Locate the cell with the specified text and output its [x, y] center coordinate. 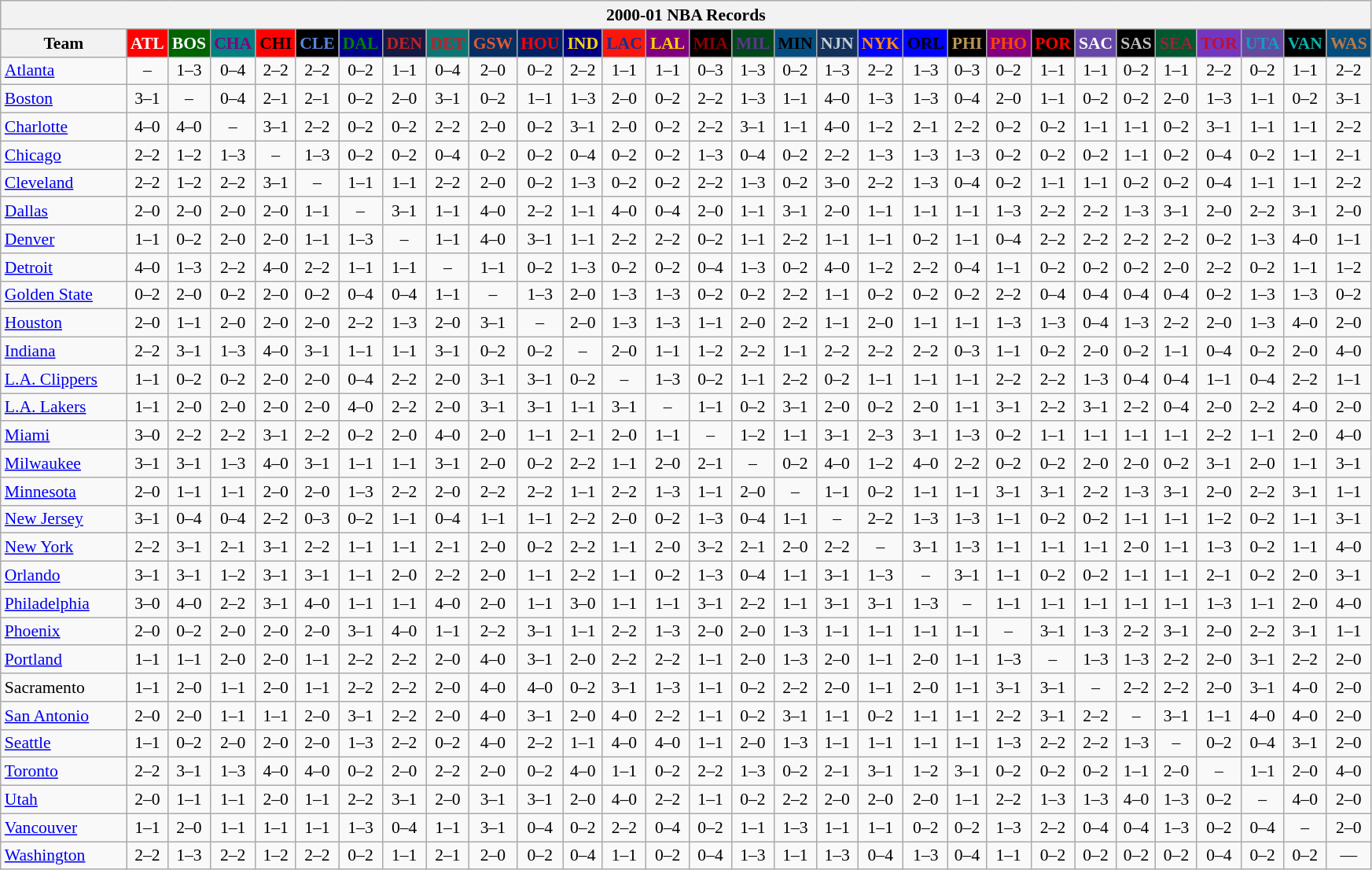
WAS [1349, 43]
Philadelphia [64, 603]
LAL [668, 43]
Sacramento [64, 688]
Cleveland [64, 183]
— [1349, 856]
DEN [404, 43]
Team [64, 43]
HOU [539, 43]
2000-01 NBA Records [686, 15]
MIN [795, 43]
CHI [275, 43]
ATL [148, 43]
Boston [64, 99]
Phoenix [64, 632]
MIA [710, 43]
LAC [624, 43]
Utah [64, 800]
Golden State [64, 295]
DAL [361, 43]
VAN [1305, 43]
Washington [64, 856]
Indiana [64, 352]
L.A. Clippers [64, 379]
GSW [494, 43]
Minnesota [64, 492]
Detroit [64, 267]
Portland [64, 660]
TOR [1219, 43]
Atlanta [64, 71]
New York [64, 547]
DET [448, 43]
San Antonio [64, 716]
SAS [1136, 43]
Denver [64, 239]
MIL [753, 43]
ORL [926, 43]
PHI [967, 43]
NYK [881, 43]
Houston [64, 323]
CHA [233, 43]
PHO [1008, 43]
IND [583, 43]
Vancouver [64, 828]
SAC [1096, 43]
Charlotte [64, 127]
Toronto [64, 772]
Chicago [64, 155]
CLE [318, 43]
NJN [837, 43]
3–2 [710, 547]
Milwaukee [64, 463]
Orlando [64, 576]
POR [1053, 43]
Seattle [64, 743]
UTA [1263, 43]
L.A. Lakers [64, 407]
Dallas [64, 212]
2–3 [881, 436]
Miami [64, 436]
BOS [189, 43]
New Jersey [64, 519]
SEA [1176, 43]
